Detect which cell encompasses the target text, then output its (x, y) center coordinate. 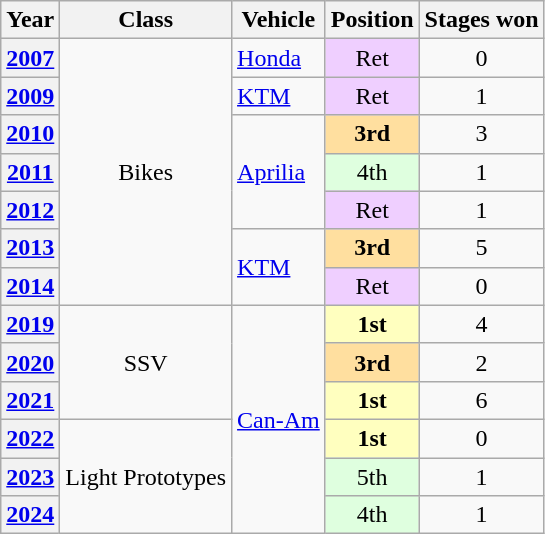
2009 (30, 96)
Bikes (146, 172)
2020 (30, 362)
Vehicle (279, 20)
4 (482, 324)
Year (30, 20)
2010 (30, 134)
2023 (30, 477)
Can-Am (279, 419)
Honda (279, 58)
2012 (30, 210)
2011 (30, 172)
2014 (30, 286)
6 (482, 400)
2013 (30, 248)
Position (372, 20)
2007 (30, 58)
2 (482, 362)
SSV (146, 362)
Class (146, 20)
5 (482, 248)
2019 (30, 324)
2021 (30, 400)
3 (482, 134)
5th (372, 477)
Aprilia (279, 172)
2024 (30, 515)
Stages won (482, 20)
2022 (30, 438)
Light Prototypes (146, 476)
